Pinpoint the cell where the given text exists, returning its (X, Y) midpoint coordinate. 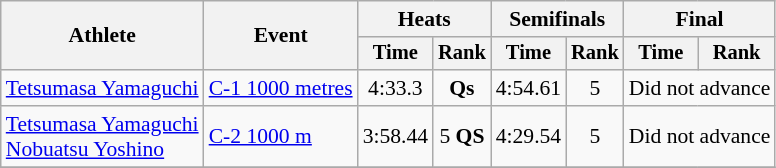
4:54.61 (528, 88)
Semifinals (558, 19)
C-1 1000 metres (281, 88)
4:29.54 (528, 136)
Event (281, 36)
C-2 1000 m (281, 136)
Final (700, 19)
Heats (424, 19)
Qs (462, 88)
Tetsumasa Yamaguchi (102, 88)
3:58.44 (396, 136)
Athlete (102, 36)
5 QS (462, 136)
Tetsumasa YamaguchiNobuatsu Yoshino (102, 136)
4:33.3 (396, 88)
